Output the [x, y] coordinate of the center of the cell containing the given text.  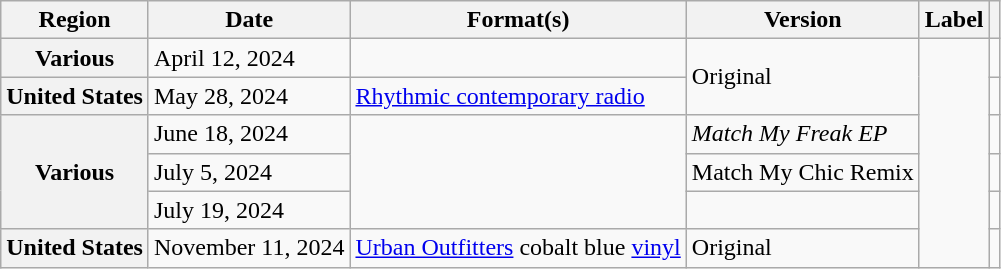
April 12, 2024 [248, 58]
Urban Outfitters cobalt blue vinyl [518, 248]
Match My Chic Remix [802, 172]
November 11, 2024 [248, 248]
June 18, 2024 [248, 134]
Region [75, 20]
Match My Freak EP [802, 134]
Rhythmic contemporary radio [518, 96]
Format(s) [518, 20]
Label [954, 20]
May 28, 2024 [248, 96]
Date [248, 20]
July 5, 2024 [248, 172]
Version [802, 20]
July 19, 2024 [248, 210]
